Pinpoint the cell where the given text exists, returning its (X, Y) midpoint coordinate. 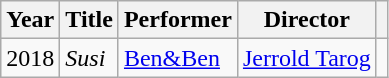
Title (90, 20)
2018 (30, 58)
Jerrold Tarog (306, 58)
Director (306, 20)
Year (30, 20)
Ben&Ben (178, 58)
Susi (90, 58)
Performer (178, 20)
